Find where the given text appears and provide that cell's center as (x, y) coordinate. 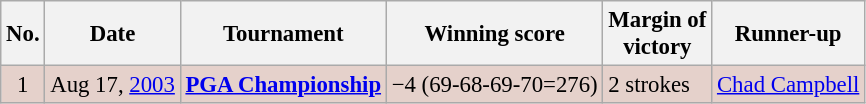
Winning score (494, 34)
Runner-up (788, 34)
2 strokes (658, 85)
Chad Campbell (788, 85)
Margin ofvictory (658, 34)
Date (112, 34)
1 (23, 85)
No. (23, 34)
PGA Championship (283, 85)
−4 (69-68-69-70=276) (494, 85)
Tournament (283, 34)
Aug 17, 2003 (112, 85)
